Determine the [x, y] coordinate at the center of the cell enclosing the given text.  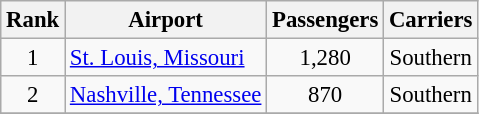
1 [33, 58]
Nashville, Tennessee [166, 95]
St. Louis, Missouri [166, 58]
870 [326, 95]
Rank [33, 20]
1,280 [326, 58]
Passengers [326, 20]
Carriers [431, 20]
Airport [166, 20]
2 [33, 95]
